Scan for the cell matching the given text and deliver its [x, y] coordinate at center. 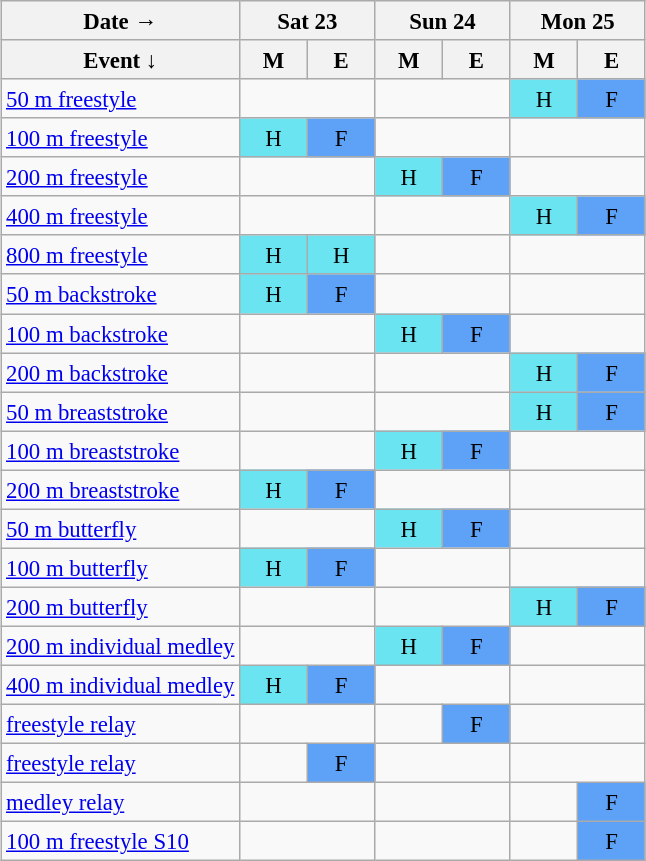
200 m breaststroke [120, 490]
50 m backstroke [120, 294]
200 m individual medley [120, 646]
medley relay [120, 802]
100 m freestyle [120, 138]
400 m individual medley [120, 684]
Sun 24 [442, 20]
50 m breaststroke [120, 412]
200 m freestyle [120, 176]
200 m backstroke [120, 372]
100 m backstroke [120, 334]
100 m butterfly [120, 568]
Event ↓ [120, 60]
100 m freestyle S10 [120, 842]
Mon 25 [578, 20]
Sat 23 [308, 20]
50 m freestyle [120, 98]
100 m breaststroke [120, 450]
50 m butterfly [120, 528]
200 m butterfly [120, 606]
800 m freestyle [120, 254]
Date → [120, 20]
400 m freestyle [120, 216]
